Return [x, y] of the center of cell containing provided text 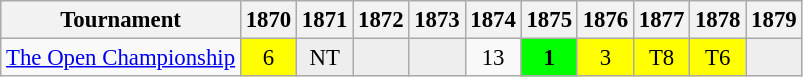
T6 [718, 58]
Tournament [121, 20]
The Open Championship [121, 58]
NT [325, 58]
1877 [661, 20]
1875 [549, 20]
1874 [493, 20]
3 [605, 58]
1870 [268, 20]
1871 [325, 20]
1879 [774, 20]
T8 [661, 58]
1872 [381, 20]
6 [268, 58]
1 [549, 58]
1873 [437, 20]
1878 [718, 20]
13 [493, 58]
1876 [605, 20]
